Return the [X, Y] coordinate for the center point of the cell that contains the specified text.  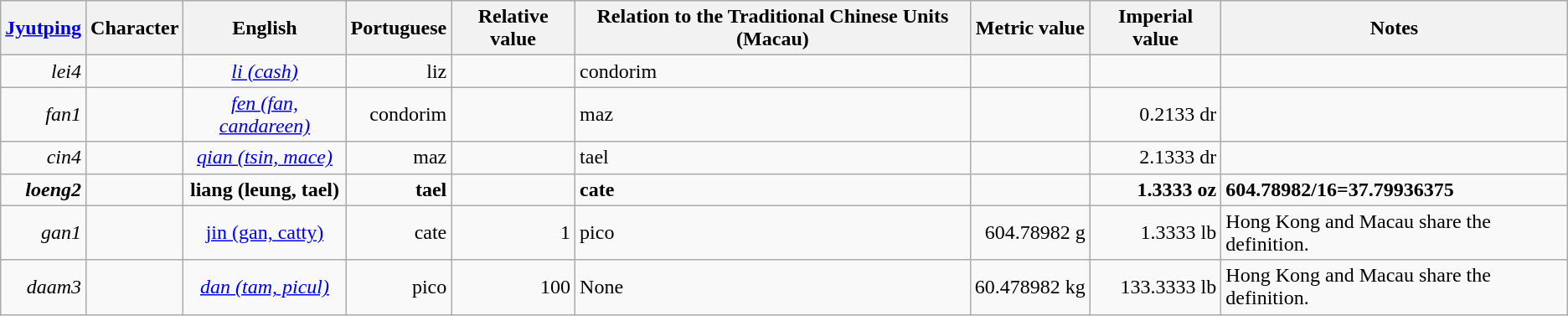
Jyutping [44, 28]
dan (tam, picul) [265, 287]
604.78982/16=37.79936375 [1394, 189]
Notes [1394, 28]
Portuguese [399, 28]
li (cash) [265, 71]
Relation to the Traditional Chinese Units (Macau) [773, 28]
daam3 [44, 287]
lei4 [44, 71]
Imperial value [1155, 28]
liang (leung, tael) [265, 189]
liz [399, 71]
2.1333 dr [1155, 158]
gan1 [44, 233]
604.78982 g [1030, 233]
cin4 [44, 158]
Metric value [1030, 28]
100 [513, 287]
English [265, 28]
None [773, 287]
133.3333 lb [1155, 287]
Relative value [513, 28]
Character [135, 28]
fen (fan, candareen) [265, 114]
loeng2 [44, 189]
1.3333 oz [1155, 189]
fan1 [44, 114]
0.2133 dr [1155, 114]
jin (gan, catty) [265, 233]
1.3333 lb [1155, 233]
1 [513, 233]
60.478982 kg [1030, 287]
qian (tsin, mace) [265, 158]
